Return [X, Y] of the center of cell containing provided text 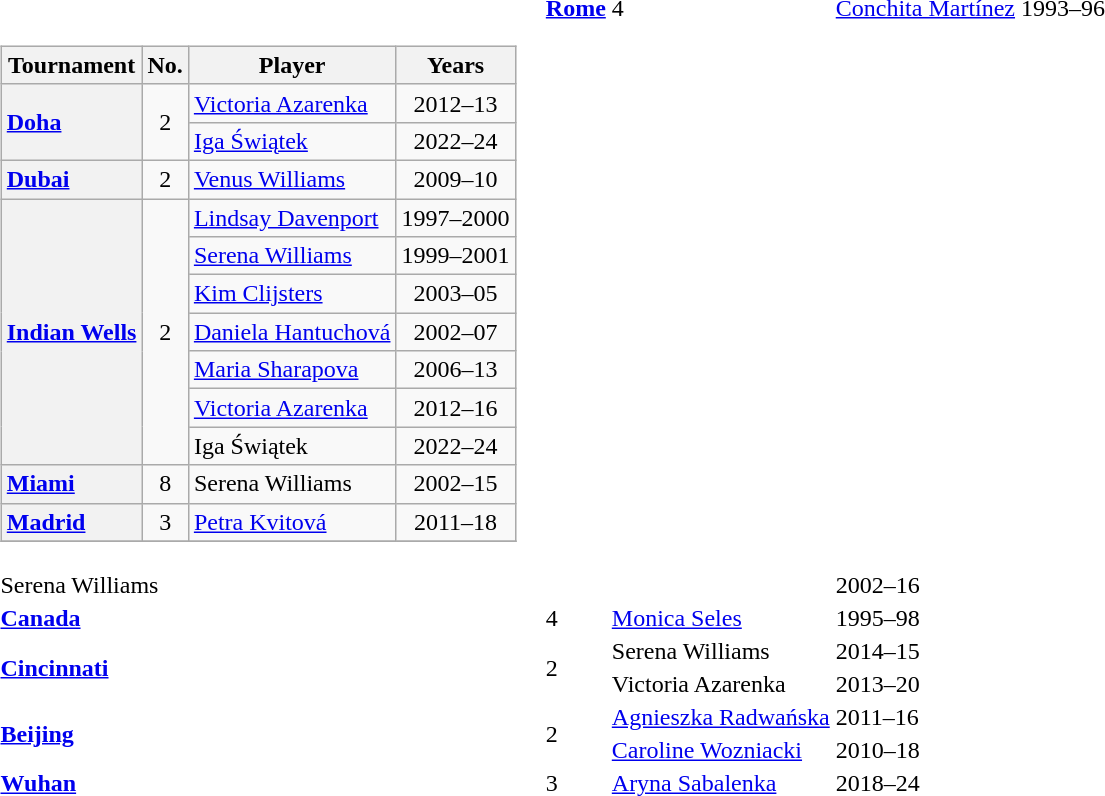
2011–18 [456, 522]
Lindsay Davenport [292, 217]
3 [165, 522]
Venus Williams [292, 179]
2006–13 [456, 370]
Player [292, 65]
2012–16 [456, 408]
2010–18 [925, 750]
Caroline Wozniacki [720, 750]
Miami [72, 484]
Daniela Hantuchová [292, 332]
2012–13 [456, 103]
Dubai [72, 179]
2002–15 [456, 484]
Madrid [72, 522]
4 [576, 618]
2014–15 [925, 651]
Tournament [72, 65]
No. [165, 65]
2002–16 [925, 585]
2011–16 [925, 717]
Doha [72, 122]
1997–2000 [456, 217]
Maria Sharapova [292, 370]
2009–10 [456, 179]
2013–20 [925, 684]
Years [456, 65]
Indian Wells [72, 331]
8 [165, 484]
2003–05 [456, 294]
Agnieszka Radwańska [720, 717]
Petra Kvitová [292, 522]
Monica Seles [720, 618]
2002–07 [456, 332]
Kim Clijsters [292, 294]
1995–98 [925, 618]
1999–2001 [456, 256]
